Detect which cell encompasses the target text, then output its (X, Y) center coordinate. 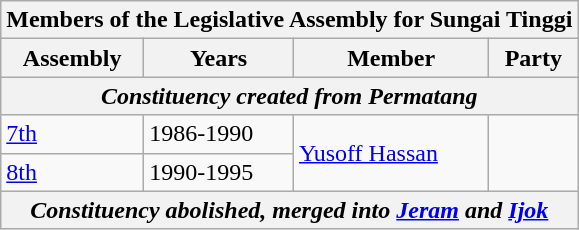
8th (72, 172)
Member (390, 58)
7th (72, 134)
1986-1990 (219, 134)
Members of the Legislative Assembly for Sungai Tinggi (290, 20)
Yusoff Hassan (390, 153)
Constituency created from Permatang (290, 96)
Years (219, 58)
Constituency abolished, merged into Jeram and Ijok (290, 210)
Assembly (72, 58)
Party (534, 58)
1990-1995 (219, 172)
